Detect which cell encompasses the target text, then output its (X, Y) center coordinate. 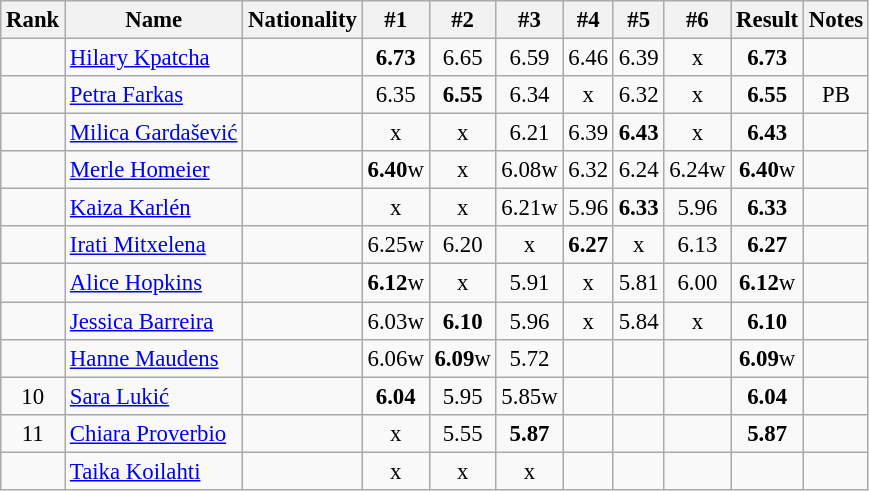
6.08w (530, 170)
Jessica Barreira (154, 321)
Sara Lukić (154, 396)
Notes (836, 20)
Irati Mitxelena (154, 245)
5.84 (638, 321)
6.20 (462, 245)
Chiara Proverbio (154, 433)
Kaiza Karlén (154, 208)
6.24 (638, 170)
6.46 (588, 58)
Merle Homeier (154, 170)
#5 (638, 20)
5.85w (530, 396)
10 (33, 396)
Nationality (302, 20)
6.34 (530, 95)
#2 (462, 20)
6.35 (396, 95)
5.95 (462, 396)
Taika Koilahti (154, 471)
6.25w (396, 245)
Petra Farkas (154, 95)
#3 (530, 20)
5.72 (530, 358)
6.21w (530, 208)
5.81 (638, 283)
6.00 (698, 283)
6.24w (698, 170)
#1 (396, 20)
Hilary Kpatcha (154, 58)
Rank (33, 20)
Result (768, 20)
11 (33, 433)
5.91 (530, 283)
6.21 (530, 133)
#6 (698, 20)
Name (154, 20)
Milica Gardašević (154, 133)
PB (836, 95)
6.59 (530, 58)
Alice Hopkins (154, 283)
6.13 (698, 245)
6.65 (462, 58)
5.55 (462, 433)
6.06w (396, 358)
Hanne Maudens (154, 358)
#4 (588, 20)
6.03w (396, 321)
